Determine the (X, Y) coordinate at the center of the cell enclosing the given text.  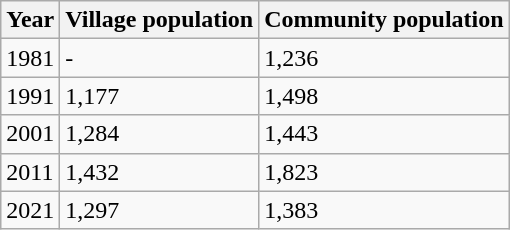
1,297 (160, 210)
2001 (30, 134)
1,177 (160, 96)
2021 (30, 210)
1,823 (384, 172)
2011 (30, 172)
1,284 (160, 134)
Community population (384, 20)
1,432 (160, 172)
1,443 (384, 134)
Year (30, 20)
1991 (30, 96)
1981 (30, 58)
1,236 (384, 58)
1,498 (384, 96)
1,383 (384, 210)
Village population (160, 20)
- (160, 58)
